Return the [X, Y] coordinate for the center point of the cell that contains the specified text.  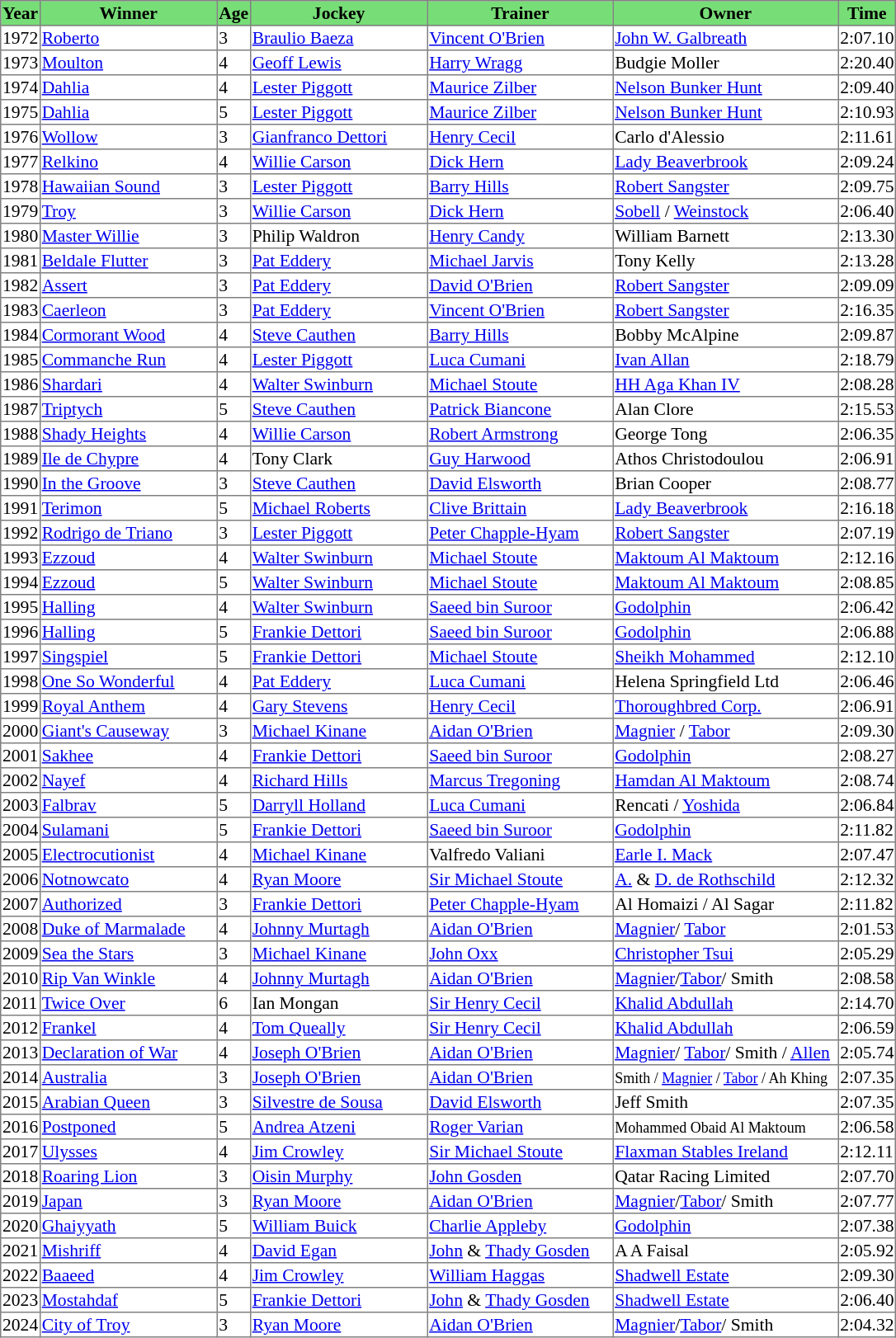
2:20.40 [867, 63]
1996 [21, 632]
Henry Candy [520, 236]
John Oxx [520, 954]
2:13.28 [867, 261]
John W. Galbreath [726, 38]
1976 [21, 137]
Andrea Atzeni [338, 1127]
2015 [21, 1102]
2008 [21, 929]
Ivan Allan [726, 360]
David Egan [338, 1251]
Tom Queally [338, 1028]
Troy [128, 211]
Budgie Moller [726, 63]
Roaring Lion [128, 1176]
2024 [21, 1325]
Harry Wragg [520, 63]
1978 [21, 186]
Triptych [128, 409]
1998 [21, 681]
Jockey [338, 13]
Giant's Causeway [128, 731]
Roger Varian [520, 1127]
Frankel [128, 1028]
Oisin Murphy [338, 1176]
William Buick [338, 1226]
2:14.70 [867, 1003]
Rodrigo de Triano [128, 533]
2:13.30 [867, 236]
Alan Clore [726, 409]
1994 [21, 582]
2:06.46 [867, 681]
1977 [21, 162]
David O'Brien [520, 285]
Flaxman Stables Ireland [726, 1152]
Rip Van Winkle [128, 978]
2021 [21, 1251]
Twice Over [128, 1003]
Bobby McAlpine [726, 335]
Brian Cooper [726, 483]
Jeff Smith [726, 1102]
Owner [726, 13]
2011 [21, 1003]
Master Willie [128, 236]
2:16.35 [867, 310]
Roberto [128, 38]
2001 [21, 756]
One So Wonderful [128, 681]
Patrick Biancone [520, 409]
1981 [21, 261]
Relkino [128, 162]
Magnier/ Tabor/ Smith / Allen [726, 1053]
In the Groove [128, 483]
1984 [21, 335]
2023 [21, 1300]
2018 [21, 1176]
Rencati / Yoshida [726, 805]
2:08.28 [867, 384]
2003 [21, 805]
William Barnett [726, 236]
Arabian Queen [128, 1102]
1973 [21, 63]
1988 [21, 434]
2013 [21, 1053]
2:04.32 [867, 1325]
2:05.29 [867, 954]
2:08.58 [867, 978]
2010 [21, 978]
2:07.19 [867, 533]
William Haggas [520, 1275]
Wollow [128, 137]
John Gosden [520, 1176]
2:06.84 [867, 805]
2:05.74 [867, 1053]
George Tong [726, 434]
2:15.53 [867, 409]
Baaeed [128, 1275]
1983 [21, 310]
Gianfranco Dettori [338, 137]
Assert [128, 285]
Smith / Magnier / Tabor / Ah Khing [726, 1077]
Thoroughbred Corp. [726, 706]
Terimon [128, 508]
2:18.79 [867, 360]
Silvestre de Sousa [338, 1102]
2000 [21, 731]
2020 [21, 1226]
2019 [21, 1201]
A. & D. de Rothschild [726, 879]
Qatar Racing Limited [726, 1176]
Time [867, 13]
2014 [21, 1077]
Tony Kelly [726, 261]
2017 [21, 1152]
Michael Roberts [338, 508]
Tony Clark [338, 459]
Notnowcato [128, 879]
2:12.16 [867, 558]
2:10.93 [867, 112]
Ulysses [128, 1152]
Mostahdaf [128, 1300]
2:09.75 [867, 186]
Valfredo Valiani [520, 855]
2004 [21, 830]
Postponed [128, 1127]
1987 [21, 409]
Ghaiyyath [128, 1226]
Caerleon [128, 310]
Trainer [520, 13]
Cormorant Wood [128, 335]
Sea the Stars [128, 954]
2:09.87 [867, 335]
A A Faisal [726, 1251]
Shady Heights [128, 434]
2:06.58 [867, 1127]
2:09.24 [867, 162]
Geoff Lewis [338, 63]
2016 [21, 1127]
Hawaiian Sound [128, 186]
Sobell / Weinstock [726, 211]
Robert Armstrong [520, 434]
Guy Harwood [520, 459]
Magnier/ Tabor [726, 929]
Authorized [128, 904]
6 [233, 1003]
2012 [21, 1028]
2:16.18 [867, 508]
2:07.10 [867, 38]
2:12.10 [867, 657]
Philip Waldron [338, 236]
Magnier / Tabor [726, 731]
2:06.88 [867, 632]
Duke of Marmalade [128, 929]
2:11.61 [867, 137]
1990 [21, 483]
Moulton [128, 63]
1997 [21, 657]
Singspiel [128, 657]
City of Troy [128, 1325]
1972 [21, 38]
Gary Stevens [338, 706]
Earle I. Mack [726, 855]
Nayef [128, 780]
Sulamani [128, 830]
2:09.40 [867, 87]
Japan [128, 1201]
Sakhee [128, 756]
Hamdan Al Maktoum [726, 780]
Winner [128, 13]
2:06.59 [867, 1028]
Ian Mongan [338, 1003]
Marcus Tregoning [520, 780]
2:08.85 [867, 582]
1974 [21, 87]
2:07.38 [867, 1226]
2:06.42 [867, 607]
2:07.47 [867, 855]
1995 [21, 607]
Age [233, 13]
2:01.53 [867, 929]
2:05.92 [867, 1251]
2006 [21, 879]
Mishriff [128, 1251]
2:08.77 [867, 483]
2002 [21, 780]
Beldale Flutter [128, 261]
2:08.74 [867, 780]
Helena Springfield Ltd [726, 681]
Commanche Run [128, 360]
2022 [21, 1275]
2:07.70 [867, 1176]
Christopher Tsui [726, 954]
2:09.09 [867, 285]
2009 [21, 954]
Shardari [128, 384]
1989 [21, 459]
2:08.27 [867, 756]
Falbrav [128, 805]
1999 [21, 706]
2:12.11 [867, 1152]
Clive Brittain [520, 508]
Declaration of War [128, 1053]
Australia [128, 1077]
Mohammed Obaid Al Maktoum [726, 1127]
Royal Anthem [128, 706]
1975 [21, 112]
2005 [21, 855]
Braulio Baeza [338, 38]
2:12.32 [867, 879]
1985 [21, 360]
Athos Christodoulou [726, 459]
Michael Jarvis [520, 261]
Richard Hills [338, 780]
1992 [21, 533]
Ile de Chypre [128, 459]
2:07.77 [867, 1201]
1979 [21, 211]
2007 [21, 904]
Carlo d'Alessio [726, 137]
Electrocutionist [128, 855]
Sheikh Mohammed [726, 657]
1986 [21, 384]
Al Homaizi / Al Sagar [726, 904]
Year [21, 13]
2:06.35 [867, 434]
1982 [21, 285]
Charlie Appleby [520, 1226]
HH Aga Khan IV [726, 384]
Darryll Holland [338, 805]
1991 [21, 508]
1993 [21, 558]
1980 [21, 236]
